Output the (x, y) coordinate of the center of the cell containing the given text.  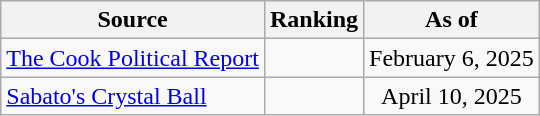
Sabato's Crystal Ball (133, 96)
February 6, 2025 (452, 58)
Source (133, 20)
The Cook Political Report (133, 58)
April 10, 2025 (452, 96)
As of (452, 20)
Ranking (314, 20)
